Provide the (x, y) coordinate of the cell's center where the given text is located.  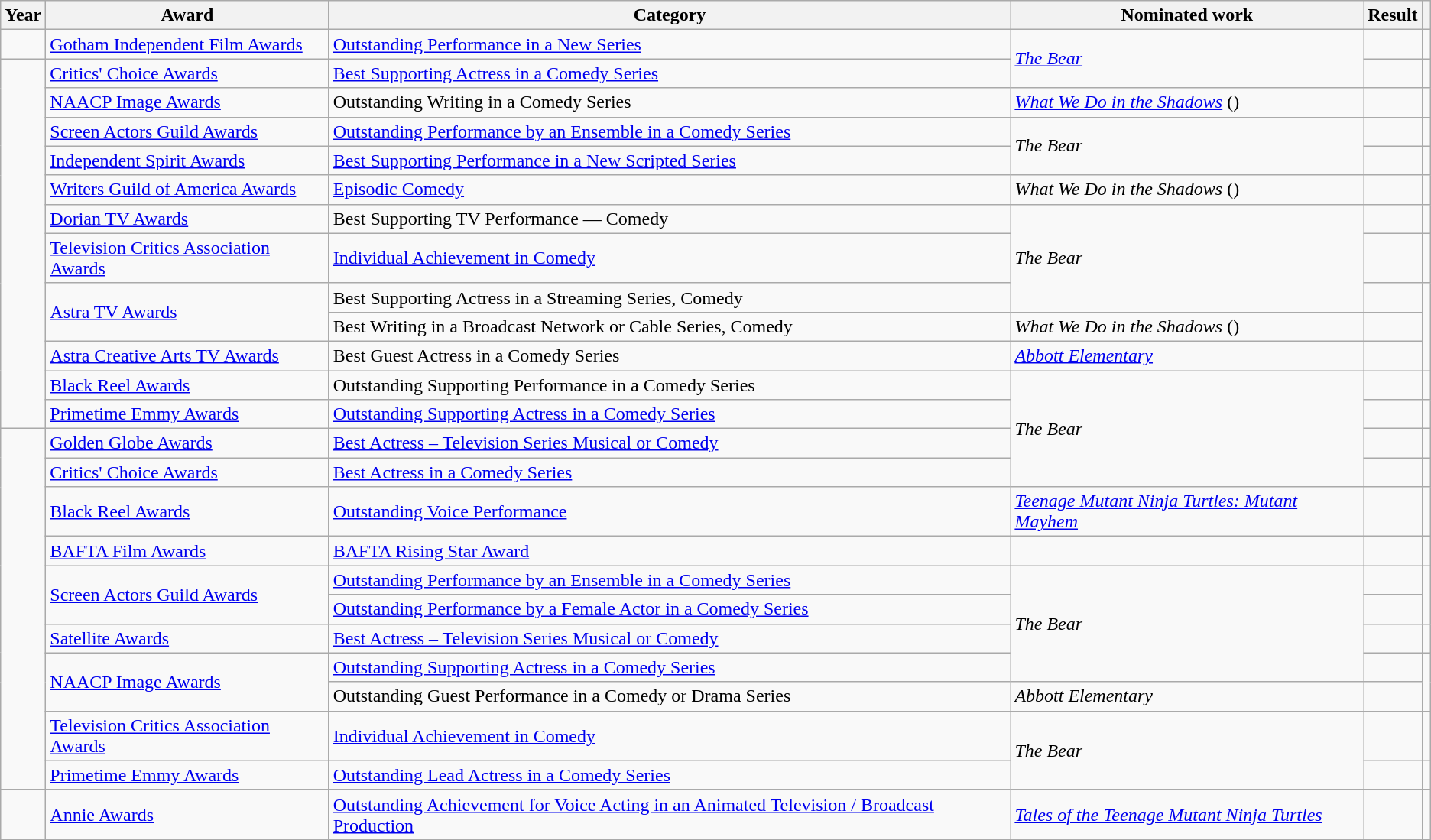
Tales of the Teenage Mutant Ninja Turtles (1187, 815)
Nominated work (1187, 15)
Astra TV Awards (187, 312)
Category (670, 15)
Gotham Independent Film Awards (187, 44)
Outstanding Guest Performance in a Comedy or Drama Series (670, 696)
Outstanding Supporting Performance in a Comedy Series (670, 384)
Best Actress in a Comedy Series (670, 472)
BAFTA Rising Star Award (670, 551)
Best Supporting Actress in a Comedy Series (670, 73)
Golden Globe Awards (187, 443)
Outstanding Writing in a Comedy Series (670, 102)
Best Supporting Actress in a Streaming Series, Comedy (670, 297)
Independent Spirit Awards (187, 161)
Annie Awards (187, 815)
Outstanding Achievement for Voice Acting in an Animated Television / Broadcast Production (670, 815)
Satellite Awards (187, 638)
Best Supporting TV Performance — Comedy (670, 219)
Year (23, 15)
Outstanding Performance in a New Series (670, 44)
Teenage Mutant Ninja Turtles: Mutant Mayhem (1187, 512)
Episodic Comedy (670, 190)
Outstanding Voice Performance (670, 512)
Result (1393, 15)
Outstanding Performance by a Female Actor in a Comedy Series (670, 609)
Best Guest Actress in a Comedy Series (670, 355)
Astra Creative Arts TV Awards (187, 355)
Award (187, 15)
Best Writing in a Broadcast Network or Cable Series, Comedy (670, 326)
Writers Guild of America Awards (187, 190)
BAFTA Film Awards (187, 551)
Dorian TV Awards (187, 219)
Outstanding Lead Actress in a Comedy Series (670, 775)
Best Supporting Performance in a New Scripted Series (670, 161)
